Scan for the cell matching the given text and deliver its (X, Y) coordinate at center. 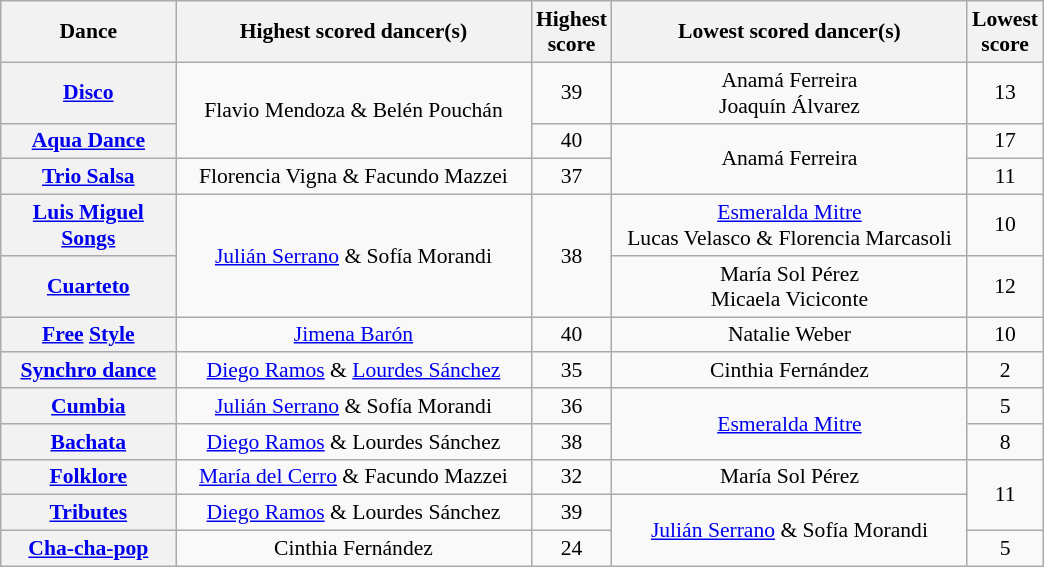
Flavio Mendoza & Belén Pouchán (354, 110)
Jimena Barón (354, 335)
Folklore (88, 477)
Florencia Vigna & Facundo Mazzei (354, 177)
Cuarteto (88, 286)
Free Style (88, 335)
37 (572, 177)
Aqua Dance (88, 141)
Trio Salsa (88, 177)
24 (572, 549)
Bachata (88, 442)
Anamá Ferreira (790, 158)
Highest scored dancer(s) (354, 32)
Natalie Weber (790, 335)
María Sol PérezMicaela Viciconte (790, 286)
Esmeralda MitreLucas Velasco & Florencia Marcasoli (790, 226)
12 (1005, 286)
Cumbia (88, 406)
36 (572, 406)
Dance (88, 32)
Lowest scored dancer(s) (790, 32)
Tributes (88, 513)
Anamá FerreiraJoaquín Álvarez (790, 92)
2 (1005, 371)
17 (1005, 141)
Esmeralda Mitre (790, 424)
Luis Miguel Songs (88, 226)
35 (572, 371)
Highest score (572, 32)
María Sol Pérez (790, 477)
13 (1005, 92)
32 (572, 477)
Lowest score (1005, 32)
8 (1005, 442)
Synchro dance (88, 371)
Cha-cha-pop (88, 549)
Disco (88, 92)
María del Cerro & Facundo Mazzei (354, 477)
